Capture the cell that displays the provided text and extract its [X, Y] central coordinate. 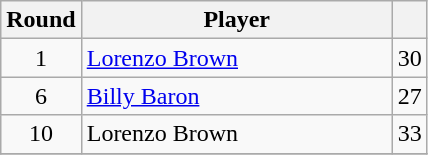
10 [41, 134]
1 [41, 58]
Player [236, 20]
30 [410, 58]
Round [41, 20]
27 [410, 96]
33 [410, 134]
Billy Baron [236, 96]
6 [41, 96]
